Return [X, Y] of the center of cell containing provided text 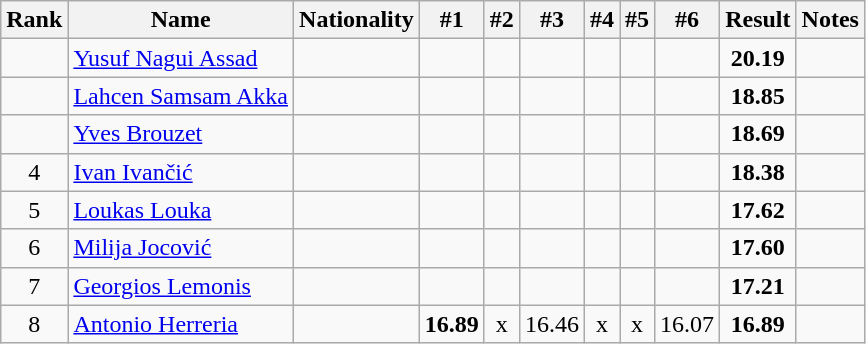
Ivan Ivančić [181, 172]
#3 [552, 20]
#6 [688, 20]
17.62 [758, 210]
17.21 [758, 286]
17.60 [758, 248]
Rank [34, 20]
Antonio Herreria [181, 324]
Lahcen Samsam Akka [181, 96]
Loukas Louka [181, 210]
Yusuf Nagui Assad [181, 58]
18.69 [758, 134]
7 [34, 286]
#2 [502, 20]
16.46 [552, 324]
5 [34, 210]
#4 [602, 20]
8 [34, 324]
Yves Brouzet [181, 134]
Nationality [357, 20]
Milija Jocović [181, 248]
Name [181, 20]
#5 [638, 20]
#1 [452, 20]
20.19 [758, 58]
16.07 [688, 324]
4 [34, 172]
18.38 [758, 172]
6 [34, 248]
Notes [830, 20]
Result [758, 20]
Georgios Lemonis [181, 286]
18.85 [758, 96]
